Detect which cell encompasses the target text, then output its [X, Y] center coordinate. 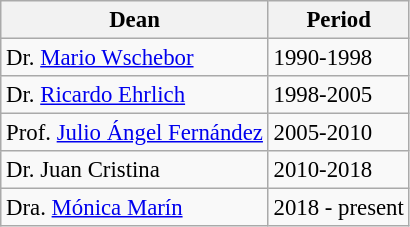
Dr. Mario Wschebor [134, 58]
Dr. Ricardo Ehrlich [134, 95]
Prof. Julio Ángel Fernández [134, 133]
2018 - present [338, 208]
1998-2005 [338, 95]
Dr. Juan Cristina [134, 170]
1990-1998 [338, 58]
Dra. Mónica Marín [134, 208]
Dean [134, 20]
Period [338, 20]
2010-2018 [338, 170]
2005-2010 [338, 133]
